Provide the (x, y) coordinate of the cell's center where the given text is located.  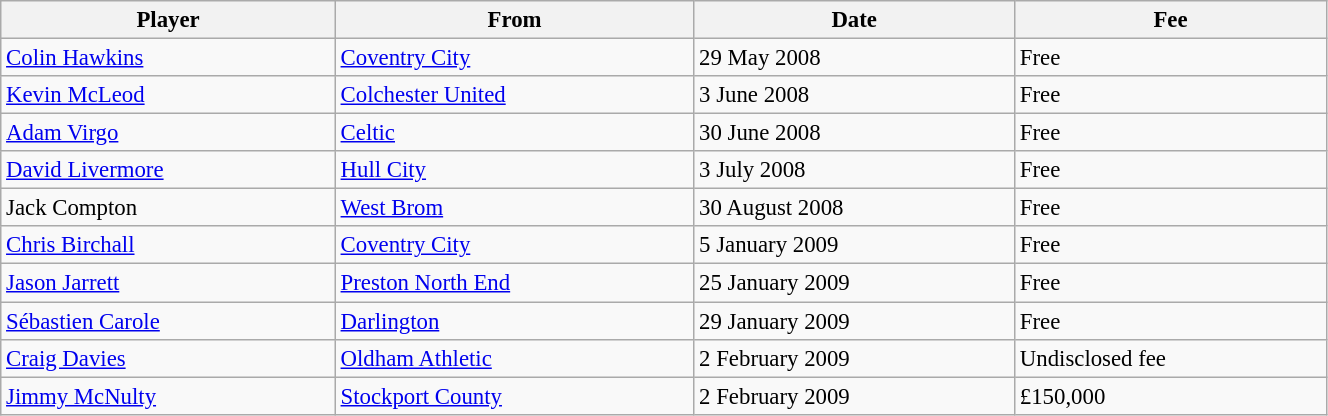
David Livermore (168, 170)
Jason Jarrett (168, 283)
Sébastien Carole (168, 321)
Date (854, 20)
29 January 2009 (854, 321)
Stockport County (514, 396)
Oldham Athletic (514, 358)
Player (168, 20)
West Brom (514, 208)
Adam Virgo (168, 133)
Craig Davies (168, 358)
Fee (1171, 20)
3 July 2008 (854, 170)
29 May 2008 (854, 58)
3 June 2008 (854, 95)
Kevin McLeod (168, 95)
£150,000 (1171, 396)
Undisclosed fee (1171, 358)
Celtic (514, 133)
30 August 2008 (854, 208)
Chris Birchall (168, 245)
Hull City (514, 170)
Colchester United (514, 95)
Jimmy McNulty (168, 396)
Jack Compton (168, 208)
5 January 2009 (854, 245)
From (514, 20)
30 June 2008 (854, 133)
Darlington (514, 321)
25 January 2009 (854, 283)
Colin Hawkins (168, 58)
Preston North End (514, 283)
